Detect which cell encompasses the target text, then output its (X, Y) center coordinate. 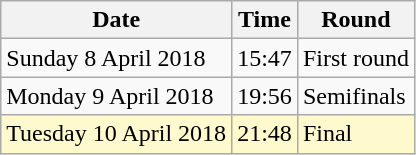
Final (356, 134)
19:56 (265, 96)
Sunday 8 April 2018 (116, 58)
15:47 (265, 58)
Time (265, 20)
Round (356, 20)
Date (116, 20)
Monday 9 April 2018 (116, 96)
Tuesday 10 April 2018 (116, 134)
First round (356, 58)
21:48 (265, 134)
Semifinals (356, 96)
